Output the [x, y] coordinate of the center of the cell containing the given text.  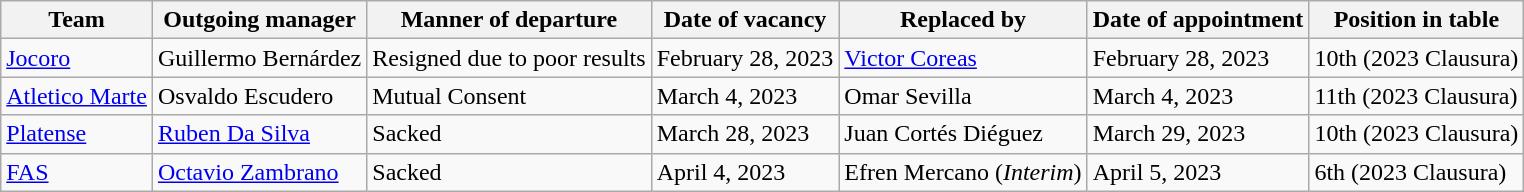
Victor Coreas [963, 58]
Replaced by [963, 20]
Outgoing manager [259, 20]
FAS [77, 172]
6th (2023 Clausura) [1416, 172]
Juan Cortés Diéguez [963, 134]
Jocoro [77, 58]
April 4, 2023 [745, 172]
April 5, 2023 [1198, 172]
Resigned due to poor results [509, 58]
Position in table [1416, 20]
Team [77, 20]
Octavio Zambrano [259, 172]
Omar Sevilla [963, 96]
11th (2023 Clausura) [1416, 96]
Ruben Da Silva [259, 134]
Platense [77, 134]
Atletico Marte [77, 96]
Date of vacancy [745, 20]
Mutual Consent [509, 96]
March 28, 2023 [745, 134]
Date of appointment [1198, 20]
Osvaldo Escudero [259, 96]
Guillermo Bernárdez [259, 58]
Manner of departure [509, 20]
March 29, 2023 [1198, 134]
Efren Mercano (Interim) [963, 172]
